Identify which cell holds the provided text, then report its [x, y] central coordinate. 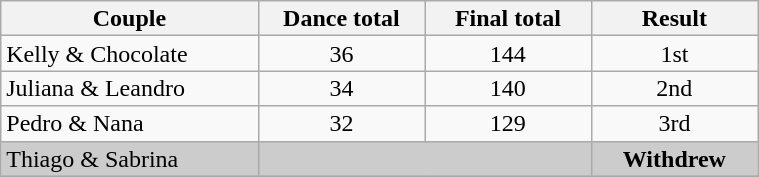
Dance total [341, 18]
1st [674, 54]
129 [508, 124]
2nd [674, 88]
Kelly & Chocolate [130, 54]
Couple [130, 18]
3rd [674, 124]
Withdrew [674, 158]
Thiago & Sabrina [130, 158]
Result [674, 18]
Pedro & Nana [130, 124]
140 [508, 88]
32 [341, 124]
36 [341, 54]
34 [341, 88]
Juliana & Leandro [130, 88]
144 [508, 54]
Final total [508, 18]
